Scan for the cell matching the given text and deliver its (X, Y) coordinate at center. 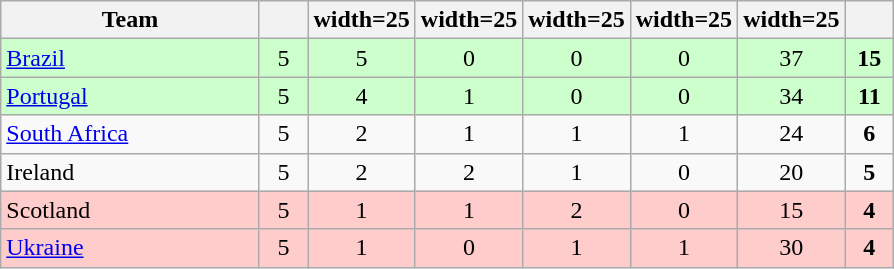
Team (130, 20)
24 (792, 134)
Scotland (130, 210)
South Africa (130, 134)
30 (792, 248)
11 (870, 96)
20 (792, 172)
37 (792, 58)
34 (792, 96)
Ukraine (130, 248)
6 (870, 134)
Ireland (130, 172)
Portugal (130, 96)
Brazil (130, 58)
